Determine the [x, y] coordinate at the center of the cell enclosing the given text.  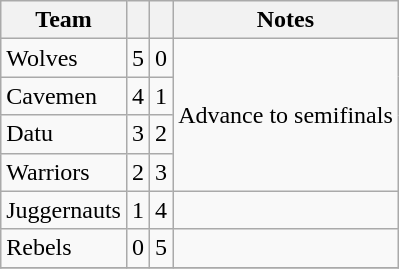
Rebels [64, 248]
Advance to semifinals [286, 115]
Datu [64, 134]
Juggernauts [64, 210]
Wolves [64, 58]
Team [64, 20]
Warriors [64, 172]
Notes [286, 20]
Cavemen [64, 96]
